Search for the cell housing the specified text and yield its [x, y] center coordinate. 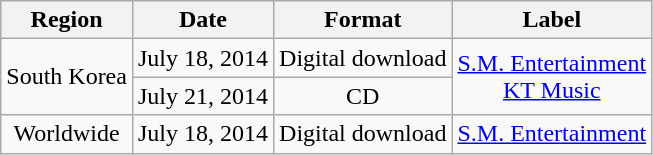
CD [363, 96]
July 21, 2014 [202, 96]
S.M. Entertainment [552, 134]
Date [202, 20]
Region [67, 20]
Label [552, 20]
Worldwide [67, 134]
S.M. EntertainmentKT Music [552, 77]
Format [363, 20]
South Korea [67, 77]
